Provide the (X, Y) coordinate of the cell's center where the given text is located.  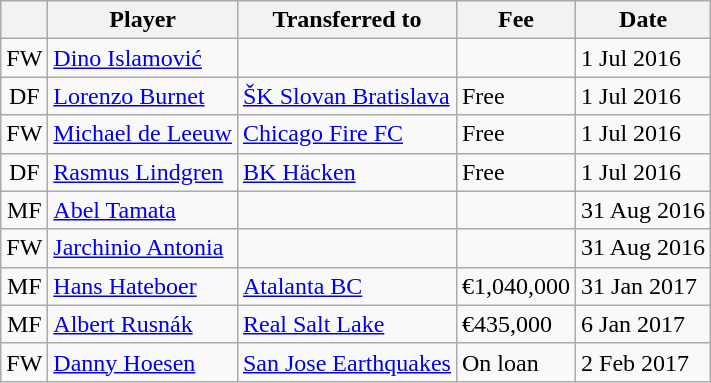
Player (143, 20)
Jarchinio Antonia (143, 248)
Danny Hoesen (143, 362)
31 Jan 2017 (644, 286)
Atalanta BC (346, 286)
Michael de Leeuw (143, 134)
Chicago Fire FC (346, 134)
Abel Tamata (143, 210)
On loan (516, 362)
6 Jan 2017 (644, 324)
Hans Hateboer (143, 286)
ŠK Slovan Bratislava (346, 96)
Date (644, 20)
Dino Islamović (143, 58)
Rasmus Lindgren (143, 172)
€435,000 (516, 324)
€1,040,000 (516, 286)
2 Feb 2017 (644, 362)
Real Salt Lake (346, 324)
Fee (516, 20)
Lorenzo Burnet (143, 96)
BK Häcken (346, 172)
San Jose Earthquakes (346, 362)
Albert Rusnák (143, 324)
Transferred to (346, 20)
